From the cell containing the given text, extract its center point as (x, y) coordinate. 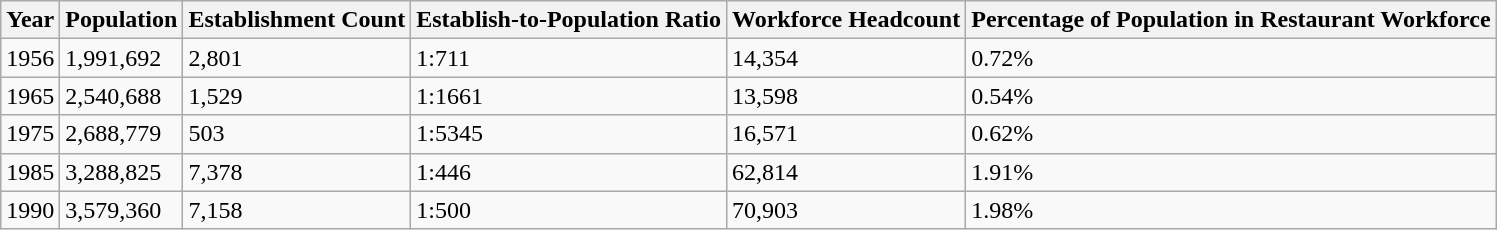
1:446 (569, 172)
Establish-to-Population Ratio (569, 20)
1,991,692 (122, 58)
2,801 (297, 58)
0.72% (1231, 58)
1,529 (297, 96)
Population (122, 20)
1975 (30, 134)
14,354 (846, 58)
7,158 (297, 210)
16,571 (846, 134)
62,814 (846, 172)
2,688,779 (122, 134)
1:5345 (569, 134)
1990 (30, 210)
7,378 (297, 172)
Establishment Count (297, 20)
70,903 (846, 210)
1:1661 (569, 96)
1:711 (569, 58)
Percentage of Population in Restaurant Workforce (1231, 20)
Year (30, 20)
Workforce Headcount (846, 20)
13,598 (846, 96)
503 (297, 134)
1.91% (1231, 172)
0.54% (1231, 96)
3,579,360 (122, 210)
1.98% (1231, 210)
0.62% (1231, 134)
1:500 (569, 210)
1965 (30, 96)
3,288,825 (122, 172)
1956 (30, 58)
2,540,688 (122, 96)
1985 (30, 172)
